Return the [x, y] coordinate for the center point of the cell that contains the specified text.  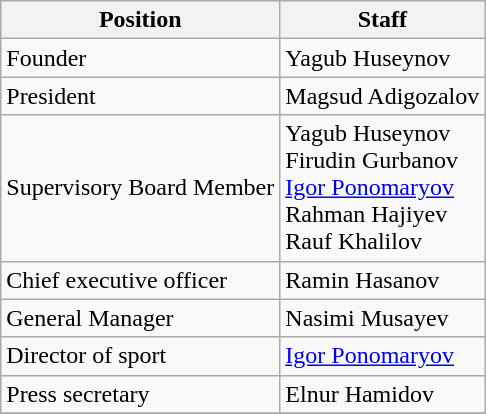
President [140, 96]
Igor Ponomaryov [382, 356]
Staff [382, 20]
Chief executive officer [140, 280]
Yagub Huseynov [382, 58]
Elnur Hamidov [382, 394]
Nasimi Musayev [382, 318]
Press secretary [140, 394]
Director of sport [140, 356]
Ramin Hasanov [382, 280]
Magsud Adigozalov [382, 96]
Founder [140, 58]
General Manager [140, 318]
Position [140, 20]
Yagub Huseynov Firudin Gurbanov Igor Ponomaryov Rahman Hajiyev Rauf Khalilov [382, 188]
Supervisory Board Member [140, 188]
